Capture the cell that displays the provided text and extract its [x, y] central coordinate. 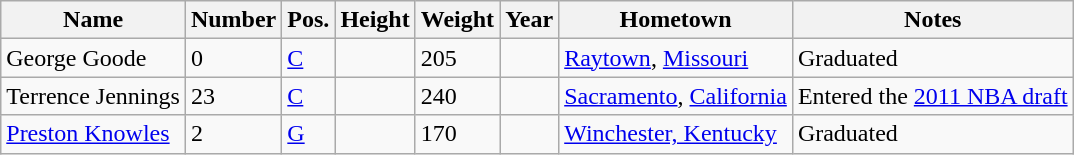
23 [233, 96]
205 [457, 58]
Winchester, Kentucky [676, 134]
2 [233, 134]
Raytown, Missouri [676, 58]
Pos. [308, 20]
Name [94, 20]
Height [375, 20]
G [308, 134]
Preston Knowles [94, 134]
Number [233, 20]
Year [530, 20]
0 [233, 58]
240 [457, 96]
Hometown [676, 20]
Weight [457, 20]
Notes [932, 20]
Terrence Jennings [94, 96]
170 [457, 134]
Sacramento, California [676, 96]
George Goode [94, 58]
Entered the 2011 NBA draft [932, 96]
